Search for the cell housing the specified text and yield its [X, Y] center coordinate. 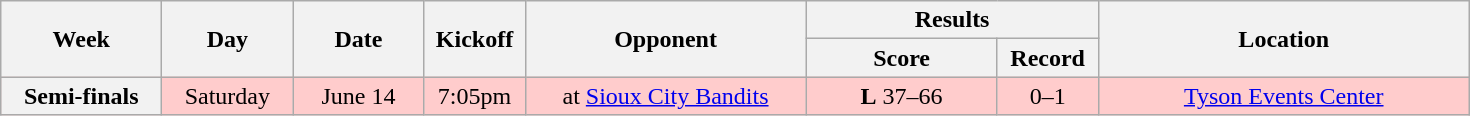
Saturday [228, 96]
L 37–66 [902, 96]
Semi-finals [82, 96]
Week [82, 39]
7:05pm [474, 96]
Opponent [666, 39]
June 14 [358, 96]
Score [902, 58]
Tyson Events Center [1284, 96]
0–1 [1048, 96]
Day [228, 39]
Results [952, 20]
Date [358, 39]
Record [1048, 58]
Location [1284, 39]
Kickoff [474, 39]
at Sioux City Bandits [666, 96]
